Output the (x, y) coordinate of the center of the cell containing the given text.  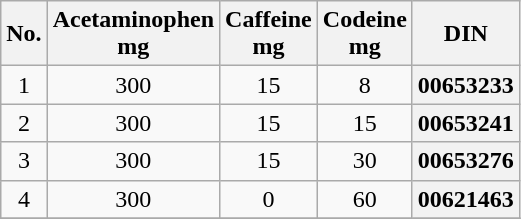
8 (364, 85)
00621463 (466, 199)
30 (364, 161)
00653241 (466, 123)
Caffeinemg (269, 34)
00653233 (466, 85)
3 (24, 161)
00653276 (466, 161)
DIN (466, 34)
Codeinemg (364, 34)
0 (269, 199)
1 (24, 85)
60 (364, 199)
No. (24, 34)
4 (24, 199)
Acetaminophenmg (133, 34)
2 (24, 123)
